Return [X, Y] of the center of cell containing provided text 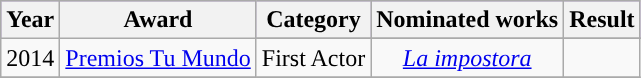
Year [30, 20]
First Actor [313, 58]
Nominated works [468, 20]
2014 [30, 58]
Award [158, 20]
Category [313, 20]
Premios Tu Mundo [158, 58]
Result [602, 20]
La impostora [468, 58]
